Find where the given text appears and provide that cell's center as [X, Y] coordinate. 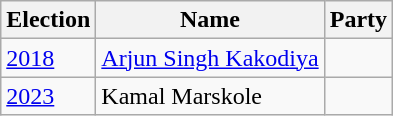
Name [210, 20]
Kamal Marskole [210, 96]
2023 [48, 96]
Party [358, 20]
2018 [48, 58]
Arjun Singh Kakodiya [210, 58]
Election [48, 20]
